Locate the cell with the specified text and output its (X, Y) center coordinate. 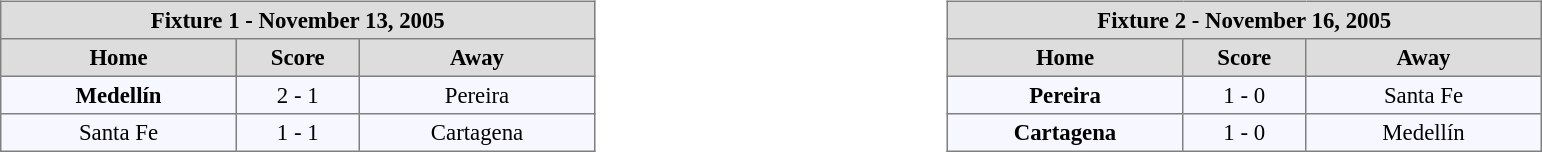
1 - 1 (298, 133)
Fixture 2 - November 16, 2005 (1244, 20)
2 - 1 (298, 95)
Fixture 1 - November 13, 2005 (298, 20)
